Locate the cell with the specified text and output its (x, y) center coordinate. 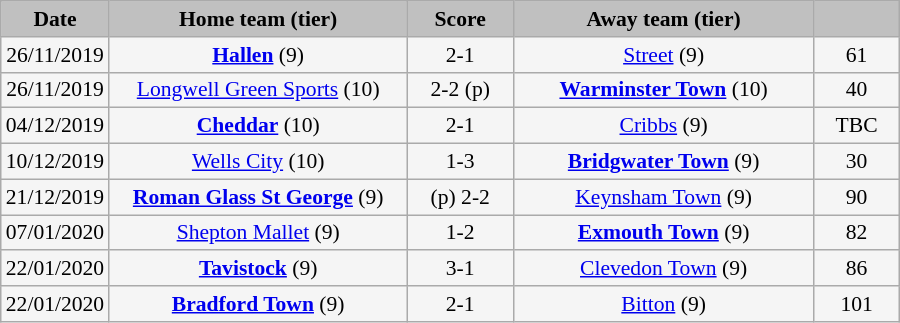
Bitton (9) (664, 304)
Clevedon Town (9) (664, 269)
Exmouth Town (9) (664, 233)
86 (856, 269)
Tavistock (9) (258, 269)
Roman Glass St George (9) (258, 197)
21/12/2019 (55, 197)
Away team (tier) (664, 19)
1-2 (460, 233)
04/12/2019 (55, 126)
2-2 (p) (460, 90)
10/12/2019 (55, 162)
Date (55, 19)
Bradford Town (9) (258, 304)
Cribbs (9) (664, 126)
82 (856, 233)
30 (856, 162)
(p) 2-2 (460, 197)
TBC (856, 126)
Street (9) (664, 55)
Cheddar (10) (258, 126)
90 (856, 197)
1-3 (460, 162)
Shepton Mallet (9) (258, 233)
Warminster Town (10) (664, 90)
Wells City (10) (258, 162)
Hallen (9) (258, 55)
Longwell Green Sports (10) (258, 90)
Bridgwater Town (9) (664, 162)
61 (856, 55)
Home team (tier) (258, 19)
Score (460, 19)
3-1 (460, 269)
101 (856, 304)
40 (856, 90)
07/01/2020 (55, 233)
Keynsham Town (9) (664, 197)
